Extract the (X, Y) coordinate from the center of the cell holding the provided text.  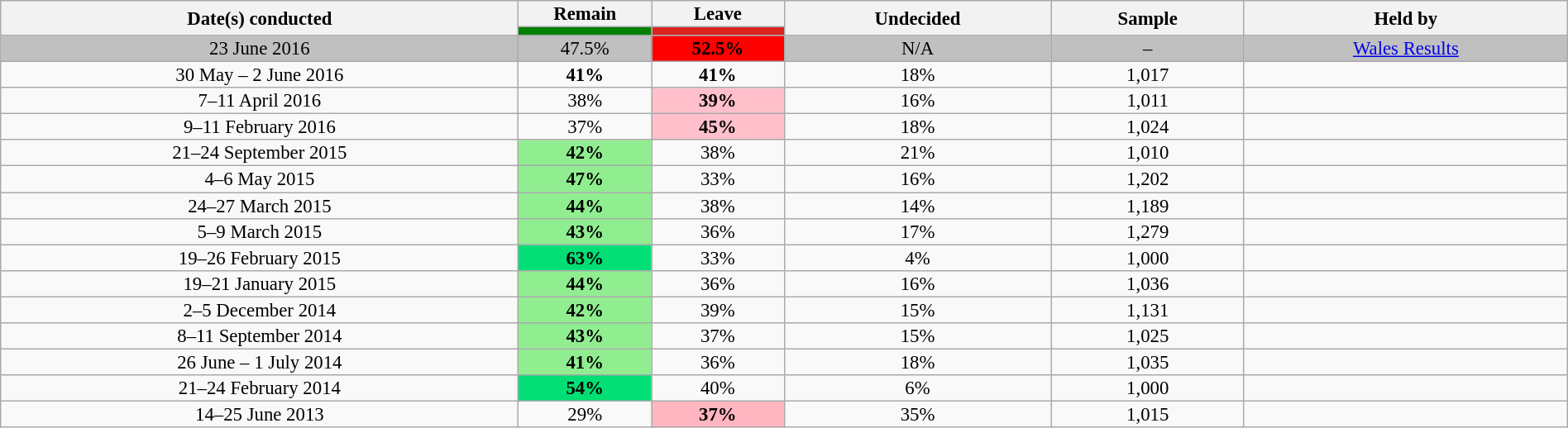
Date(s) conducted (260, 18)
4–6 May 2015 (260, 179)
29% (586, 414)
6% (918, 388)
63% (586, 258)
30 May – 2 June 2016 (260, 75)
26 June – 1 July 2014 (260, 362)
4% (918, 258)
1,011 (1148, 101)
N/A (918, 49)
Leave (718, 14)
21–24 September 2015 (260, 154)
1,036 (1148, 283)
1,279 (1148, 231)
5–9 March 2015 (260, 231)
– (1148, 49)
1,025 (1148, 336)
35% (918, 414)
17% (918, 231)
40% (718, 388)
Wales Results (1406, 49)
Held by (1406, 18)
14% (918, 206)
1,017 (1148, 75)
1,015 (1148, 414)
54% (586, 388)
9–11 February 2016 (260, 127)
19–21 January 2015 (260, 283)
1,189 (1148, 206)
21–24 February 2014 (260, 388)
19–26 February 2015 (260, 258)
1,010 (1148, 154)
24–27 March 2015 (260, 206)
47% (586, 179)
7–11 April 2016 (260, 101)
Remain (586, 14)
1,024 (1148, 127)
2–5 December 2014 (260, 310)
14–25 June 2013 (260, 414)
Undecided (918, 18)
23 June 2016 (260, 49)
1,131 (1148, 310)
47.5% (586, 49)
21% (918, 154)
1,202 (1148, 179)
Sample (1148, 18)
8–11 September 2014 (260, 336)
1,035 (1148, 362)
45% (718, 127)
52.5% (718, 49)
